For the text-containing cell, return its midpoint in [x, y] coordinate format. 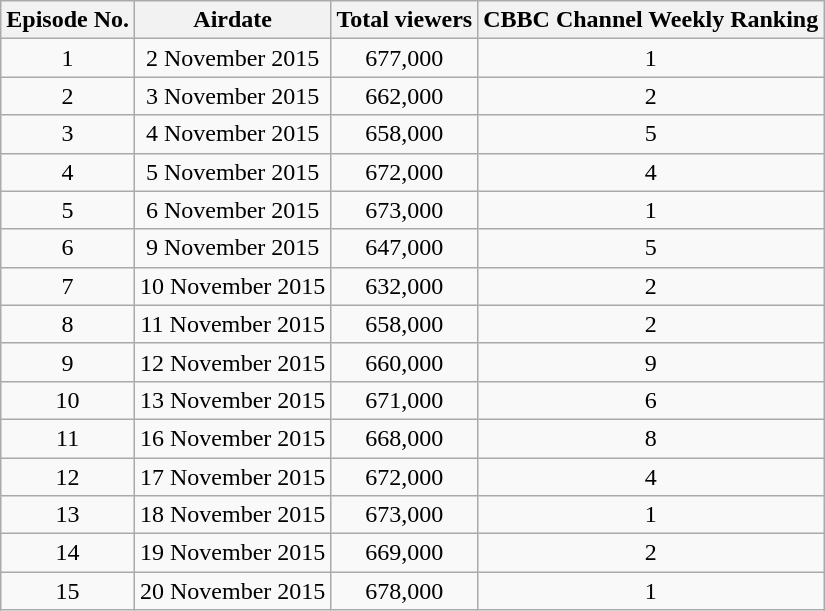
6 November 2015 [233, 210]
Total viewers [404, 20]
17 November 2015 [233, 477]
12 [68, 477]
678,000 [404, 591]
Episode No. [68, 20]
14 [68, 553]
647,000 [404, 248]
662,000 [404, 96]
7 [68, 286]
4 November 2015 [233, 134]
3 [68, 134]
19 November 2015 [233, 553]
CBBC Channel Weekly Ranking [651, 20]
669,000 [404, 553]
2 November 2015 [233, 58]
677,000 [404, 58]
13 [68, 515]
11 November 2015 [233, 324]
12 November 2015 [233, 362]
9 November 2015 [233, 248]
16 November 2015 [233, 438]
660,000 [404, 362]
10 November 2015 [233, 286]
15 [68, 591]
5 November 2015 [233, 172]
18 November 2015 [233, 515]
632,000 [404, 286]
10 [68, 400]
11 [68, 438]
668,000 [404, 438]
671,000 [404, 400]
3 November 2015 [233, 96]
20 November 2015 [233, 591]
Airdate [233, 20]
13 November 2015 [233, 400]
